From the cell containing the given text, extract its center point as [x, y] coordinate. 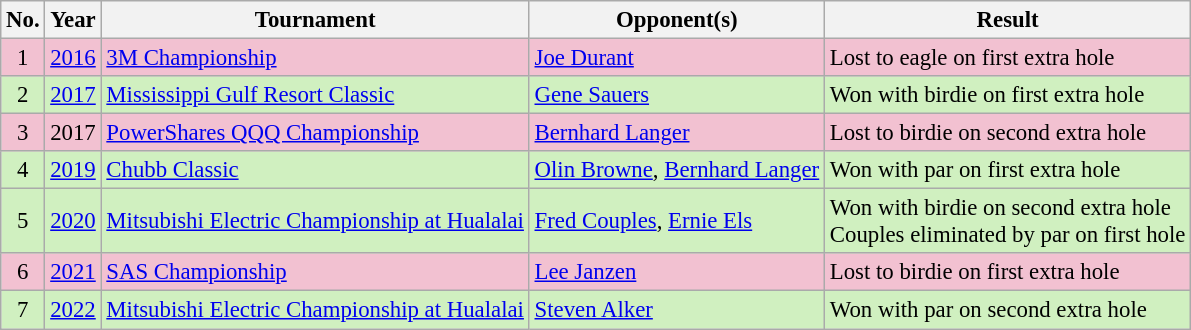
7 [23, 310]
Lost to eagle on first extra hole [1008, 58]
2021 [73, 273]
2019 [73, 170]
Gene Sauers [676, 95]
Mississippi Gulf Resort Classic [315, 95]
No. [23, 20]
Chubb Classic [315, 170]
Tournament [315, 20]
Won with par on second extra hole [1008, 310]
Olin Browne, Bernhard Langer [676, 170]
Bernhard Langer [676, 133]
5 [23, 222]
Won with par on first extra hole [1008, 170]
Result [1008, 20]
Won with birdie on first extra hole [1008, 95]
Steven Alker [676, 310]
2020 [73, 222]
2016 [73, 58]
1 [23, 58]
SAS Championship [315, 273]
Opponent(s) [676, 20]
Lost to birdie on second extra hole [1008, 133]
Year [73, 20]
4 [23, 170]
2022 [73, 310]
Joe Durant [676, 58]
2 [23, 95]
Fred Couples, Ernie Els [676, 222]
6 [23, 273]
Lost to birdie on first extra hole [1008, 273]
3 [23, 133]
3M Championship [315, 58]
PowerShares QQQ Championship [315, 133]
Won with birdie on second extra holeCouples eliminated by par on first hole [1008, 222]
Lee Janzen [676, 273]
